Identify which cell holds the provided text, then report its [X, Y] central coordinate. 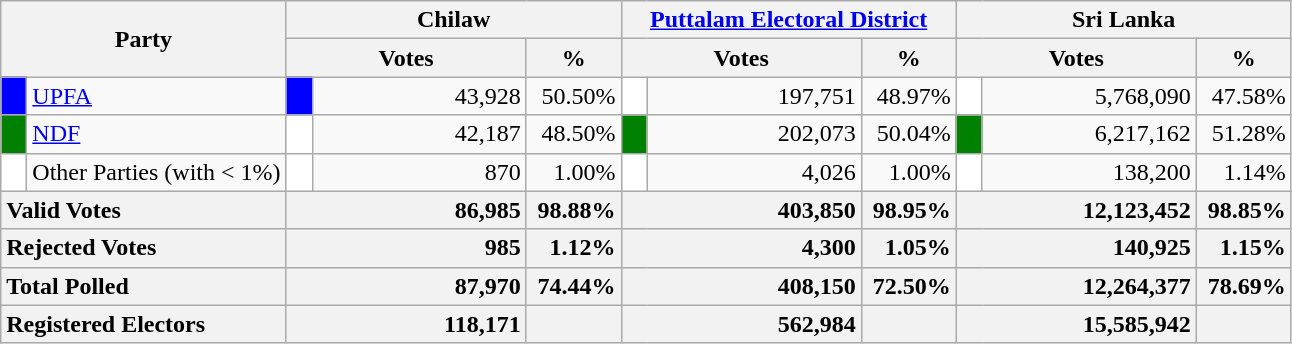
1.15% [1244, 248]
Other Parties (with < 1%) [156, 172]
78.69% [1244, 286]
48.50% [574, 134]
Party [144, 39]
140,925 [1076, 248]
403,850 [741, 210]
Rejected Votes [144, 248]
12,264,377 [1076, 286]
Valid Votes [144, 210]
74.44% [574, 286]
1.12% [574, 248]
1.05% [908, 248]
43,928 [419, 96]
50.50% [574, 96]
118,171 [406, 324]
98.88% [574, 210]
48.97% [908, 96]
562,984 [741, 324]
6,217,162 [1089, 134]
Chilaw [454, 20]
15,585,942 [1076, 324]
86,985 [406, 210]
87,970 [406, 286]
Puttalam Electoral District [788, 20]
50.04% [908, 134]
870 [419, 172]
138,200 [1089, 172]
72.50% [908, 286]
UPFA [156, 96]
985 [406, 248]
1.14% [1244, 172]
98.95% [908, 210]
51.28% [1244, 134]
Total Polled [144, 286]
NDF [156, 134]
4,026 [754, 172]
Registered Electors [144, 324]
4,300 [741, 248]
197,751 [754, 96]
12,123,452 [1076, 210]
47.58% [1244, 96]
98.85% [1244, 210]
408,150 [741, 286]
202,073 [754, 134]
42,187 [419, 134]
5,768,090 [1089, 96]
Sri Lanka [1124, 20]
